From the cell containing the given text, extract its center point as (X, Y) coordinate. 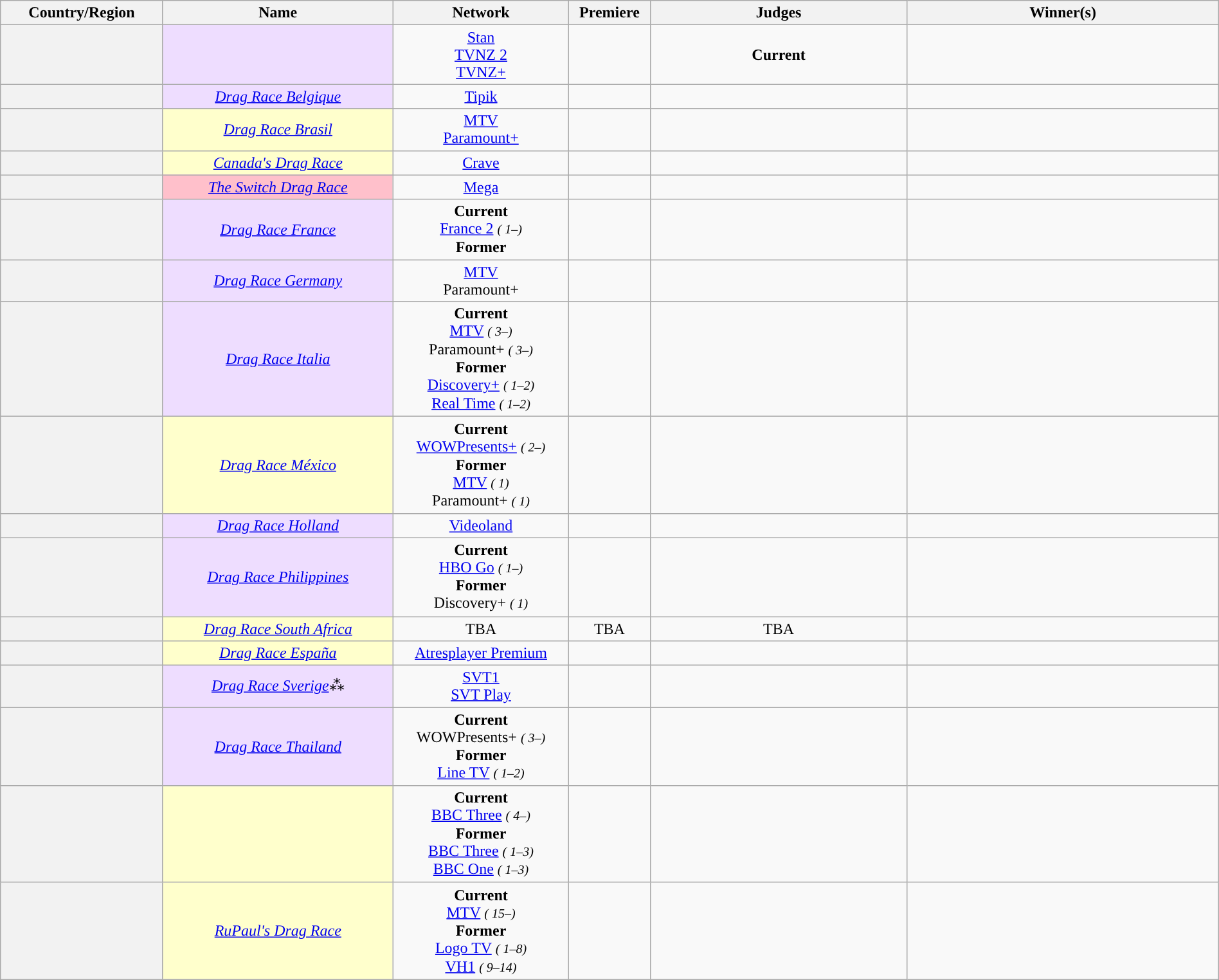
Judges (779, 13)
Drag Race México (278, 466)
Drag Race Sverige⁂ (278, 687)
CurrentHBO Go ( 1–)FormerDiscovery+ ( 1) (481, 577)
CurrentMTV ( 15–)FormerLogo TV ( 1–8)VH1 ( 9–14) (481, 931)
CurrentFrance 2 ( 1–)Former (481, 230)
Drag Race South Africa (278, 628)
Drag Race Belgique (278, 96)
Drag Race Brasil (278, 130)
Network (481, 13)
Country/Region (82, 13)
Winner(s) (1063, 13)
Drag Race Italia (278, 359)
StanTVNZ 2TVNZ+ (481, 55)
Current (779, 55)
CurrentWOWPresents+ ( 2–)FormerMTV ( 1)Paramount+ ( 1) (481, 466)
CurrentBBC Three ( 4–)FormerBBC Three ( 1–3)BBC One ( 1–3) (481, 835)
CurrentMTV ( 3–)Paramount+ ( 3–)FormerDiscovery+ ( 1–2)Real Time ( 1–2) (481, 359)
Premiere (609, 13)
Mega (481, 187)
Drag Race Thailand (278, 747)
Atresplayer Premium (481, 653)
Name (278, 13)
SVT1SVT Play (481, 687)
Drag Race France (278, 230)
Drag Race Philippines (278, 577)
Videoland (481, 525)
CurrentWOWPresents+ ( 3–)FormerLine TV ( 1–2) (481, 747)
Drag Race Germany (278, 280)
Tipik (481, 96)
Drag Race Holland (278, 525)
The Switch Drag Race (278, 187)
Crave (481, 163)
Drag Race España (278, 653)
RuPaul's Drag Race (278, 931)
Canada's Drag Race (278, 163)
